Locate the cell with the specified text and output its (X, Y) center coordinate. 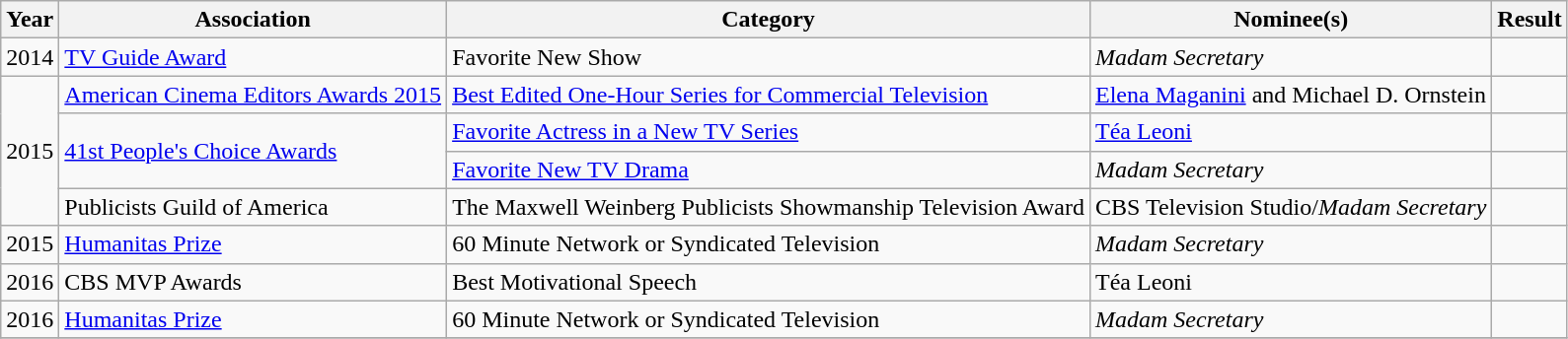
Category (769, 20)
Association (253, 20)
TV Guide Award (253, 57)
41st People's Choice Awards (253, 151)
Nominee(s) (1291, 20)
Elena Maganini and Michael D. Ornstein (1291, 95)
Publicists Guild of America (253, 207)
Favorite New Show (769, 57)
Best Motivational Speech (769, 282)
Result (1530, 20)
Favorite New TV Drama (769, 169)
American Cinema Editors Awards 2015 (253, 95)
CBS MVP Awards (253, 282)
2014 (30, 57)
CBS Television Studio/Madam Secretary (1291, 207)
Favorite Actress in a New TV Series (769, 132)
Best Edited One-Hour Series for Commercial Television (769, 95)
The Maxwell Weinberg Publicists Showmanship Television Award (769, 207)
Year (30, 20)
